Search for the cell housing the specified text and yield its [X, Y] center coordinate. 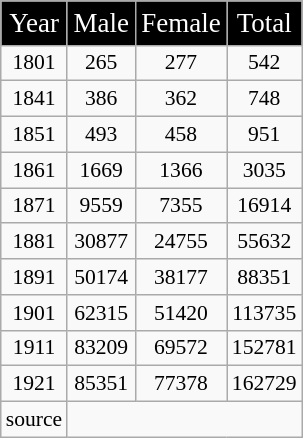
38177 [181, 277]
1841 [34, 99]
162729 [264, 384]
51420 [181, 312]
30877 [101, 241]
Female [181, 23]
1921 [34, 384]
Total [264, 23]
77378 [181, 384]
386 [101, 99]
Male [101, 23]
1871 [34, 206]
951 [264, 134]
9559 [101, 206]
3035 [264, 170]
24755 [181, 241]
1901 [34, 312]
62315 [101, 312]
1911 [34, 348]
152781 [264, 348]
Year [34, 23]
1366 [181, 170]
362 [181, 99]
7355 [181, 206]
458 [181, 134]
1881 [34, 241]
1669 [101, 170]
542 [264, 63]
748 [264, 99]
493 [101, 134]
1891 [34, 277]
265 [101, 63]
113735 [264, 312]
88351 [264, 277]
50174 [101, 277]
16914 [264, 206]
1851 [34, 134]
83209 [101, 348]
1861 [34, 170]
69572 [181, 348]
277 [181, 63]
55632 [264, 241]
85351 [101, 384]
source [34, 419]
1801 [34, 63]
